Extract the [x, y] coordinate from the center of the cell holding the provided text.  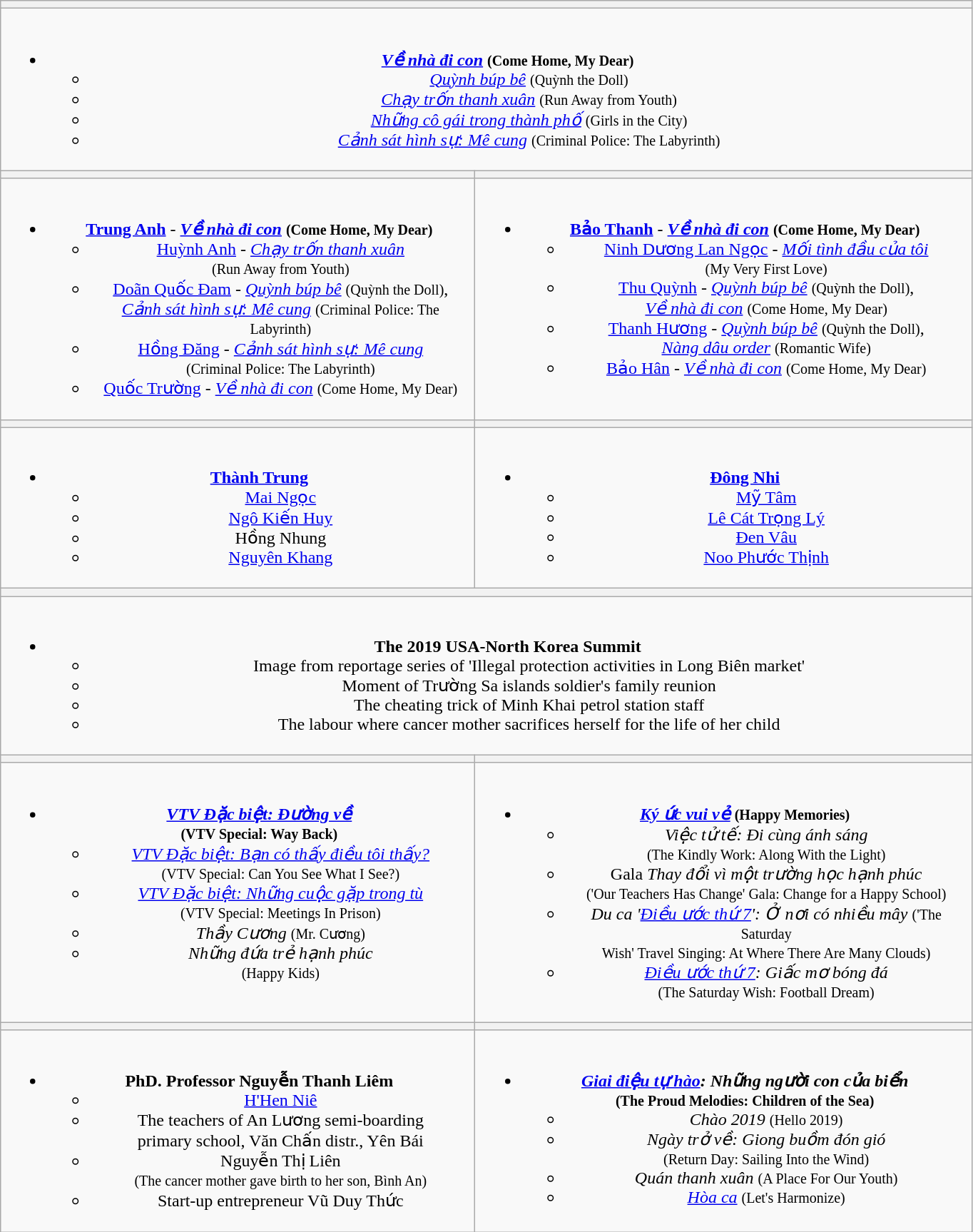
Đông NhiMỹ TâmLê Cát Trọng LýĐen VâuNoo Phước Thịnh [723, 508]
Thành TrungMai NgọcNgô Kiến HuyHồng NhungNguyên Khang [238, 508]
